Provide the [X, Y] coordinate of the cell's center where the given text is located.  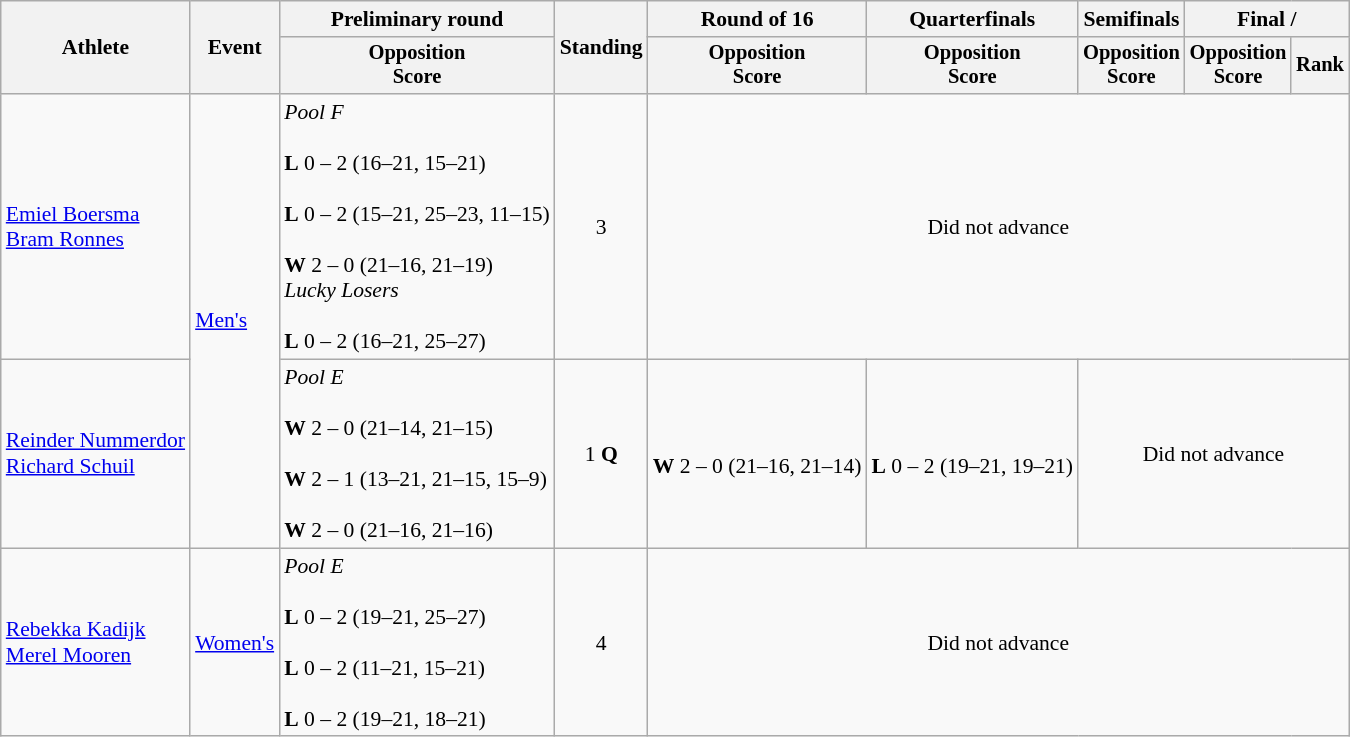
Pool FL 0 – 2 (16–21, 15–21)L 0 – 2 (15–21, 25–23, 11–15)W 2 – 0 (21–16, 21–19)Lucky LosersL 0 – 2 (16–21, 25–27) [417, 226]
Standing [602, 48]
3 [602, 226]
Pool EL 0 – 2 (19–21, 25–27)L 0 – 2 (11–21, 15–21)L 0 – 2 (19–21, 18–21) [417, 642]
L 0 – 2 (19–21, 19–21) [972, 454]
Reinder NummerdorRichard Schuil [96, 454]
1 Q [602, 454]
Preliminary round [417, 19]
Round of 16 [758, 19]
Emiel BoersmaBram Ronnes [96, 226]
Rank [1320, 66]
Athlete [96, 48]
Event [234, 48]
Final / [1267, 19]
Men's [234, 321]
Semifinals [1132, 19]
Women's [234, 642]
4 [602, 642]
W 2 – 0 (21–16, 21–14) [758, 454]
Pool EW 2 – 0 (21–14, 21–15)W 2 – 1 (13–21, 21–15, 15–9)W 2 – 0 (21–16, 21–16) [417, 454]
Rebekka KadijkMerel Mooren [96, 642]
Quarterfinals [972, 19]
